Provide the (x, y) coordinate of the cell's center where the given text is located.  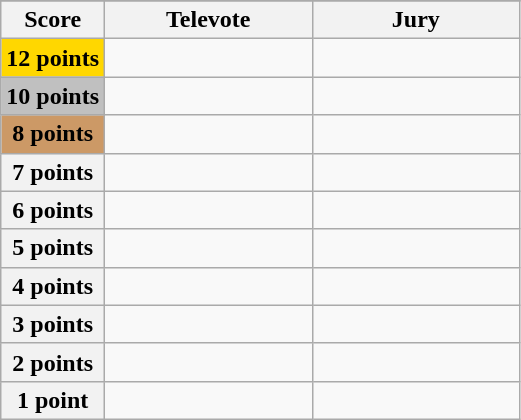
Jury (416, 20)
2 points (53, 362)
7 points (53, 172)
1 point (53, 400)
4 points (53, 286)
6 points (53, 210)
Score (53, 20)
Televote (209, 20)
8 points (53, 134)
3 points (53, 324)
12 points (53, 58)
5 points (53, 248)
10 points (53, 96)
